Capture the cell that displays the provided text and extract its (x, y) central coordinate. 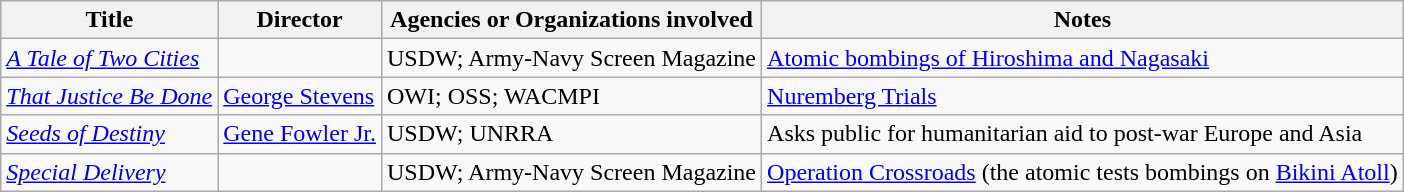
Nuremberg Trials (1083, 96)
Atomic bombings of Hiroshima and Nagasaki (1083, 58)
USDW; UNRRA (571, 134)
Seeds of Destiny (110, 134)
Gene Fowler Jr. (300, 134)
Agencies or Organizations involved (571, 20)
Notes (1083, 20)
Asks public for humanitarian aid to post-war Europe and Asia (1083, 134)
A Tale of Two Cities (110, 58)
Title (110, 20)
Operation Crossroads (the atomic tests bombings on Bikini Atoll) (1083, 172)
Special Delivery (110, 172)
That Justice Be Done (110, 96)
George Stevens (300, 96)
Director (300, 20)
OWI; OSS; WACMPI (571, 96)
